Return the [x, y] coordinate for the center point of the cell that contains the specified text.  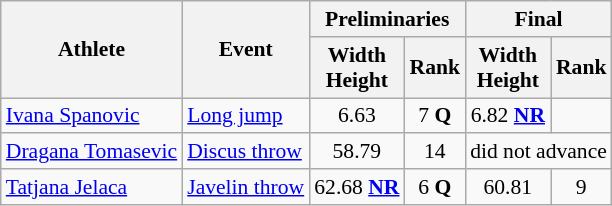
14 [436, 152]
Preliminaries [387, 19]
Dragana Tomasevic [92, 152]
Discus throw [246, 152]
Ivana Spanovic [92, 116]
7 Q [436, 116]
Athlete [92, 50]
58.79 [356, 152]
Tatjana Jelaca [92, 187]
60.81 [508, 187]
9 [582, 187]
6 Q [436, 187]
6.63 [356, 116]
Javelin throw [246, 187]
6.82 NR [508, 116]
Event [246, 50]
62.68 NR [356, 187]
did not advance [538, 152]
Final [538, 19]
Long jump [246, 116]
